Locate the cell with the specified text and output its (X, Y) center coordinate. 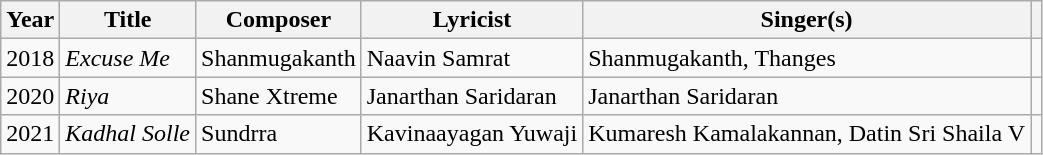
Lyricist (472, 20)
Excuse Me (128, 58)
Naavin Samrat (472, 58)
2018 (30, 58)
Year (30, 20)
Composer (279, 20)
Singer(s) (807, 20)
Shanmugakanth, Thanges (807, 58)
Sundrra (279, 134)
Shane Xtreme (279, 96)
Kadhal Solle (128, 134)
Kumaresh Kamalakannan, Datin Sri Shaila V (807, 134)
Riya (128, 96)
Shanmugakanth (279, 58)
2021 (30, 134)
Title (128, 20)
2020 (30, 96)
Kavinaayagan Yuwaji (472, 134)
